Detect which cell encompasses the target text, then output its [X, Y] center coordinate. 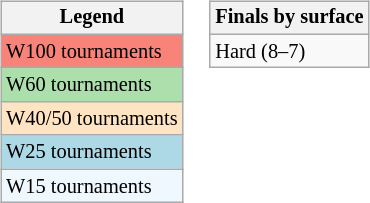
Legend [92, 18]
W40/50 tournaments [92, 119]
W15 tournaments [92, 186]
W25 tournaments [92, 152]
Finals by surface [289, 18]
W100 tournaments [92, 51]
Hard (8–7) [289, 51]
W60 tournaments [92, 85]
